Output the (x, y) coordinate of the center of the cell containing the given text.  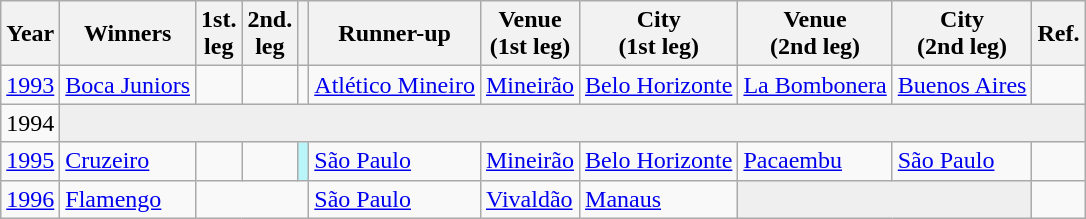
Vivaldão (530, 199)
Winners (128, 34)
Runner-up (395, 34)
1995 (30, 161)
Boca Juniors (128, 85)
Ref. (1058, 34)
Year (30, 34)
Manaus (659, 199)
1994 (30, 123)
2nd.leg (270, 34)
Cruzeiro (128, 161)
Venue (2nd leg) (815, 34)
Pacaembu (815, 161)
1993 (30, 85)
1st.leg (219, 34)
City (1st leg) (659, 34)
City (2nd leg) (962, 34)
Flamengo (128, 199)
1996 (30, 199)
La Bombonera (815, 85)
Venue (1st leg) (530, 34)
Buenos Aires (962, 85)
Atlético Mineiro (395, 85)
